Output the (x, y) coordinate of the center of the cell containing the given text.  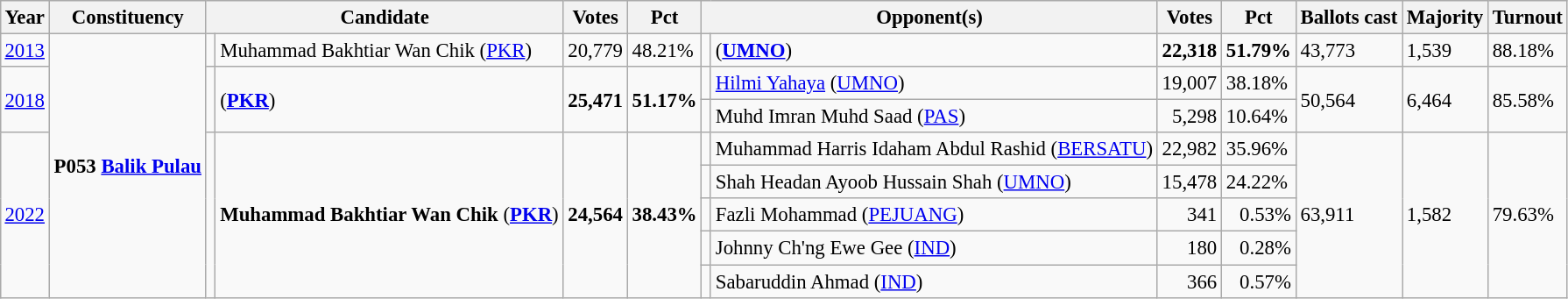
Ballots cast (1349, 18)
88.18% (1528, 50)
22,982 (1190, 149)
(UMNO) (934, 50)
2013 (25, 50)
25,471 (596, 100)
5,298 (1190, 117)
51.17% (664, 100)
Majority (1445, 18)
366 (1190, 281)
1,539 (1445, 50)
Candidate (385, 18)
0.57% (1260, 281)
(PKR) (389, 100)
24.22% (1260, 182)
0.53% (1260, 215)
Johnny Ch'ng Ewe Gee (IND) (934, 248)
51.79% (1260, 50)
0.28% (1260, 248)
6,464 (1445, 100)
180 (1190, 248)
19,007 (1190, 83)
48.21% (664, 50)
Muhd Imran Muhd Saad (PAS) (934, 117)
Shah Headan Ayoob Hussain Shah (UMNO) (934, 182)
Constituency (128, 18)
2018 (25, 100)
341 (1190, 215)
1,582 (1445, 215)
Opponent(s) (929, 18)
10.64% (1260, 117)
24,564 (596, 215)
63,911 (1349, 215)
20,779 (596, 50)
Turnout (1528, 18)
Fazli Mohammad (PEJUANG) (934, 215)
Hilmi Yahaya (UMNO) (934, 83)
Muhammad Harris Idaham Abdul Rashid (BERSATU) (934, 149)
Year (25, 18)
50,564 (1349, 100)
Sabaruddin Ahmad (IND) (934, 281)
P053 Balik Pulau (128, 165)
79.63% (1528, 215)
22,318 (1190, 50)
38.18% (1260, 83)
35.96% (1260, 149)
43,773 (1349, 50)
38.43% (664, 215)
2022 (25, 215)
85.58% (1528, 100)
15,478 (1190, 182)
